Pinpoint the cell where the given text exists, returning its (X, Y) midpoint coordinate. 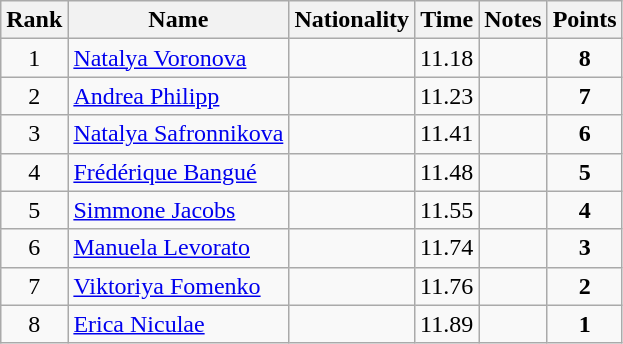
Notes (513, 20)
Viktoriya Fomenko (178, 286)
11.76 (447, 286)
Frédérique Bangué (178, 172)
11.74 (447, 248)
Nationality (352, 20)
Erica Niculae (178, 324)
11.55 (447, 210)
Time (447, 20)
11.41 (447, 134)
Natalya Safronnikova (178, 134)
11.23 (447, 96)
Name (178, 20)
Manuela Levorato (178, 248)
Simmone Jacobs (178, 210)
Points (584, 20)
11.18 (447, 58)
Andrea Philipp (178, 96)
Rank (34, 20)
11.48 (447, 172)
Natalya Voronova (178, 58)
11.89 (447, 324)
